Locate the cell with the specified text and output its (X, Y) center coordinate. 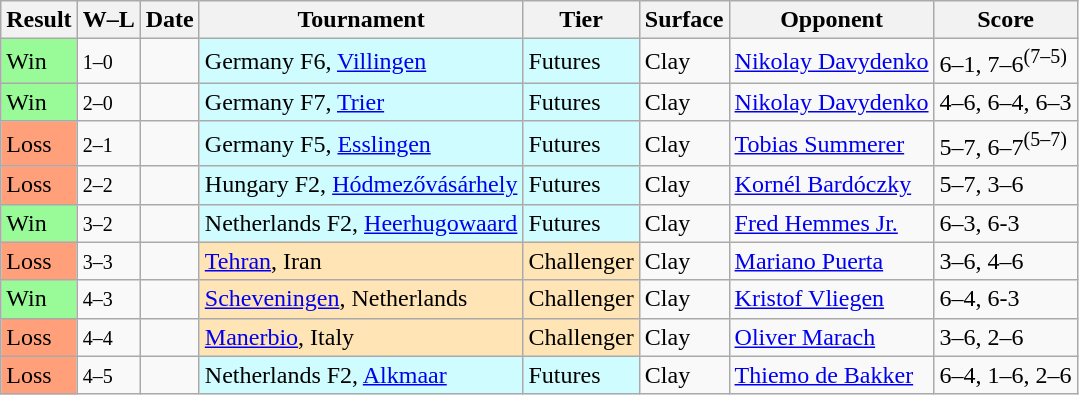
4–4 (108, 337)
Tobias Summerer (832, 144)
6–1, 7–6(7–5) (1006, 62)
Result (39, 20)
Hungary F2, Hódmezővásárhely (361, 185)
Germany F6, Villingen (361, 62)
Opponent (832, 20)
4–5 (108, 375)
Surface (684, 20)
Fred Hemmes Jr. (832, 223)
1–0 (108, 62)
6–3, 6-3 (1006, 223)
Thiemo de Bakker (832, 375)
Germany F5, Esslingen (361, 144)
Tournament (361, 20)
Netherlands F2, Alkmaar (361, 375)
2–2 (108, 185)
3–3 (108, 261)
Netherlands F2, Heerhugowaard (361, 223)
3–6, 2–6 (1006, 337)
Tier (581, 20)
4–3 (108, 299)
2–0 (108, 102)
Date (170, 20)
Mariano Puerta (832, 261)
Score (1006, 20)
4–6, 6–4, 6–3 (1006, 102)
2–1 (108, 144)
Tehran, Iran (361, 261)
3–2 (108, 223)
Manerbio, Italy (361, 337)
Oliver Marach (832, 337)
6–4, 1–6, 2–6 (1006, 375)
Kristof Vliegen (832, 299)
Scheveningen, Netherlands (361, 299)
5–7, 3–6 (1006, 185)
W–L (108, 20)
3–6, 4–6 (1006, 261)
Germany F7, Trier (361, 102)
5–7, 6–7(5–7) (1006, 144)
Kornél Bardóczky (832, 185)
6–4, 6-3 (1006, 299)
